Detect which cell encompasses the target text, then output its [X, Y] center coordinate. 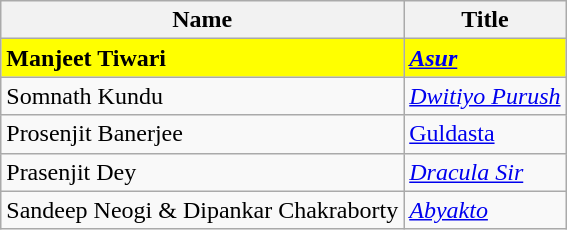
Guldasta [485, 134]
Sandeep Neogi & Dipankar Chakraborty [202, 210]
Manjeet Tiwari [202, 58]
Title [485, 20]
Prosenjit Banerjee [202, 134]
Name [202, 20]
Somnath Kundu [202, 96]
Asur [485, 58]
Dracula Sir [485, 172]
Prasenjit Dey [202, 172]
Abyakto [485, 210]
Dwitiyo Purush [485, 96]
